Locate the cell with the specified text and output its (x, y) center coordinate. 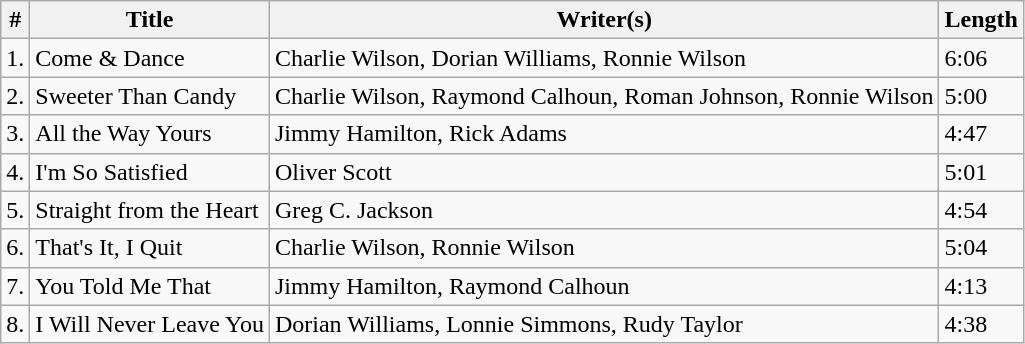
5:01 (981, 172)
3. (16, 134)
Greg C. Jackson (604, 210)
5. (16, 210)
4. (16, 172)
I Will Never Leave You (150, 324)
Charlie Wilson, Dorian Williams, Ronnie Wilson (604, 58)
4:54 (981, 210)
Length (981, 20)
8. (16, 324)
Dorian Williams, Lonnie Simmons, Rudy Taylor (604, 324)
All the Way Yours (150, 134)
4:38 (981, 324)
Jimmy Hamilton, Rick Adams (604, 134)
Straight from the Heart (150, 210)
You Told Me That (150, 286)
4:13 (981, 286)
5:04 (981, 248)
I'm So Satisfied (150, 172)
1. (16, 58)
Charlie Wilson, Raymond Calhoun, Roman Johnson, Ronnie Wilson (604, 96)
That's It, I Quit (150, 248)
Come & Dance (150, 58)
Jimmy Hamilton, Raymond Calhoun (604, 286)
Oliver Scott (604, 172)
6:06 (981, 58)
5:00 (981, 96)
Writer(s) (604, 20)
6. (16, 248)
Charlie Wilson, Ronnie Wilson (604, 248)
7. (16, 286)
4:47 (981, 134)
2. (16, 96)
Sweeter Than Candy (150, 96)
# (16, 20)
Title (150, 20)
